Provide the [X, Y] coordinate of the cell's center where the given text is located.  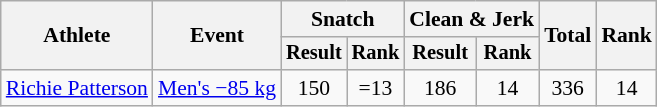
336 [568, 88]
Richie Patterson [77, 88]
Total [568, 36]
Snatch [342, 19]
186 [440, 88]
Men's −85 kg [217, 88]
=13 [376, 88]
Clean & Jerk [472, 19]
Athlete [77, 36]
Event [217, 36]
150 [314, 88]
